Capture the cell that displays the provided text and extract its [X, Y] central coordinate. 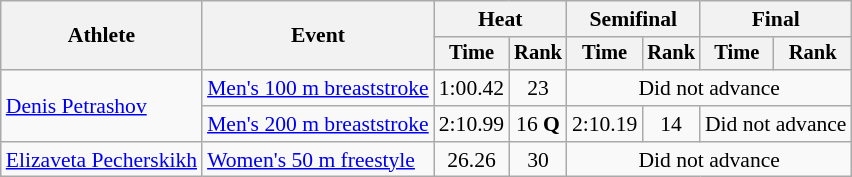
Final [776, 19]
Men's 100 m breaststroke [318, 88]
Heat [500, 19]
Semifinal [634, 19]
2:10.99 [472, 124]
Denis Petrashov [102, 106]
Men's 200 m breaststroke [318, 124]
1:00.42 [472, 88]
16 Q [538, 124]
Event [318, 36]
Athlete [102, 36]
2:10.19 [604, 124]
23 [538, 88]
14 [671, 124]
